From the cell containing the given text, extract its center point as (X, Y) coordinate. 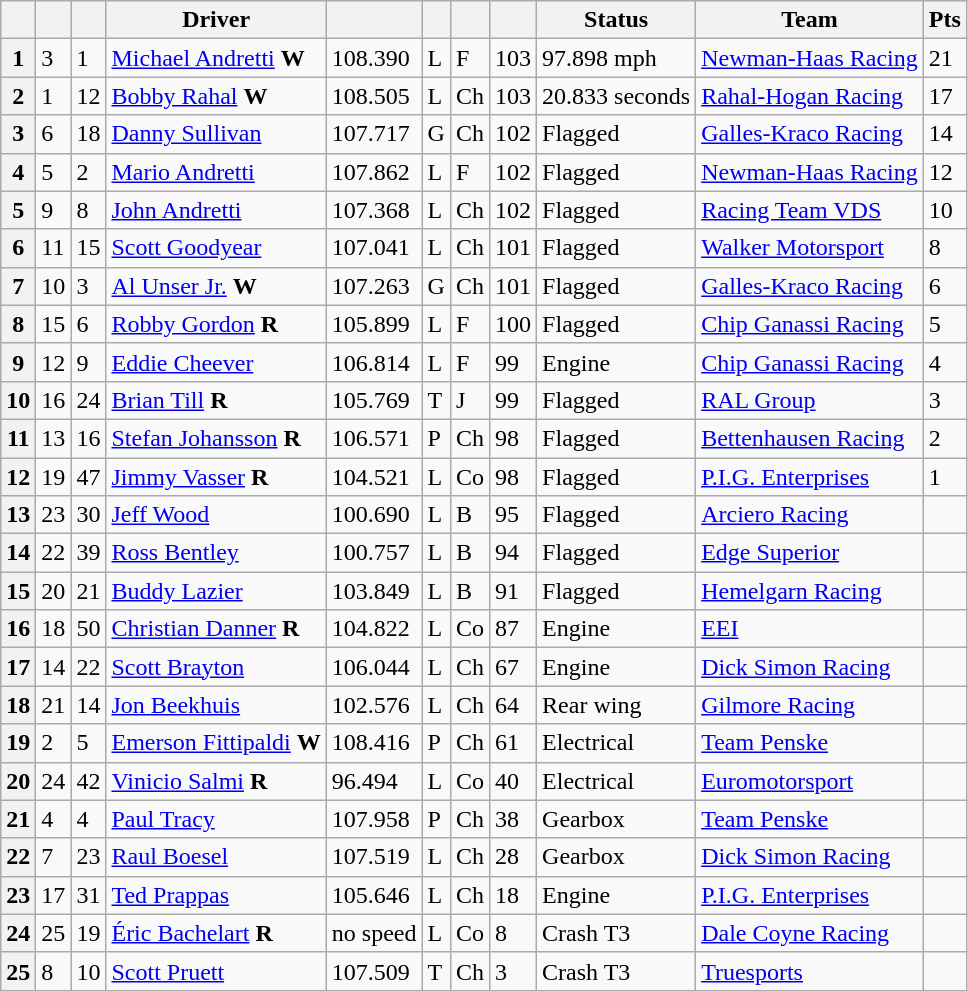
Arciero Racing (810, 515)
64 (514, 705)
Team (810, 20)
Truesports (810, 971)
Driver (216, 20)
104.521 (374, 477)
RAL Group (810, 400)
102.576 (374, 705)
105.646 (374, 895)
Christian Danner R (216, 629)
105.769 (374, 400)
91 (514, 591)
20.833 seconds (616, 96)
31 (88, 895)
107.519 (374, 857)
107.509 (374, 971)
Mario Andretti (216, 172)
Jimmy Vasser R (216, 477)
106.814 (374, 362)
40 (514, 781)
38 (514, 819)
87 (514, 629)
Scott Pruett (216, 971)
Racing Team VDS (810, 210)
105.899 (374, 324)
EEI (810, 629)
Danny Sullivan (216, 134)
47 (88, 477)
103.849 (374, 591)
John Andretti (216, 210)
50 (88, 629)
Pts (944, 20)
Edge Superior (810, 553)
107.041 (374, 248)
Michael Andretti W (216, 58)
Eddie Cheever (216, 362)
Brian Till R (216, 400)
39 (88, 553)
Ross Bentley (216, 553)
Paul Tracy (216, 819)
104.822 (374, 629)
Al Unser Jr. W (216, 286)
107.717 (374, 134)
61 (514, 743)
J (470, 400)
107.862 (374, 172)
no speed (374, 933)
Rear wing (616, 705)
28 (514, 857)
100.757 (374, 553)
Rahal-Hogan Racing (810, 96)
97.898 mph (616, 58)
Gilmore Racing (810, 705)
100.690 (374, 515)
Hemelgarn Racing (810, 591)
94 (514, 553)
42 (88, 781)
Ted Prappas (216, 895)
67 (514, 667)
108.390 (374, 58)
107.368 (374, 210)
Vinicio Salmi R (216, 781)
Scott Brayton (216, 667)
96.494 (374, 781)
Status (616, 20)
100 (514, 324)
Stefan Johansson R (216, 438)
Dale Coyne Racing (810, 933)
107.263 (374, 286)
Euromotorsport (810, 781)
Buddy Lazier (216, 591)
Jon Beekhuis (216, 705)
Walker Motorsport (810, 248)
Bobby Rahal W (216, 96)
Jeff Wood (216, 515)
Robby Gordon R (216, 324)
Raul Boesel (216, 857)
30 (88, 515)
108.416 (374, 743)
107.958 (374, 819)
Scott Goodyear (216, 248)
Bettenhausen Racing (810, 438)
95 (514, 515)
Éric Bachelart R (216, 933)
Emerson Fittipaldi W (216, 743)
106.571 (374, 438)
108.505 (374, 96)
106.044 (374, 667)
